Return the [X, Y] coordinate for the center point of the cell that contains the specified text.  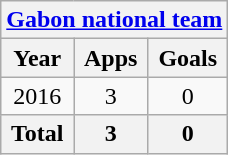
Total [38, 134]
Year [38, 58]
Apps [111, 58]
Goals [188, 58]
Gabon national team [114, 20]
2016 [38, 96]
